Detect which cell encompasses the target text, then output its (x, y) center coordinate. 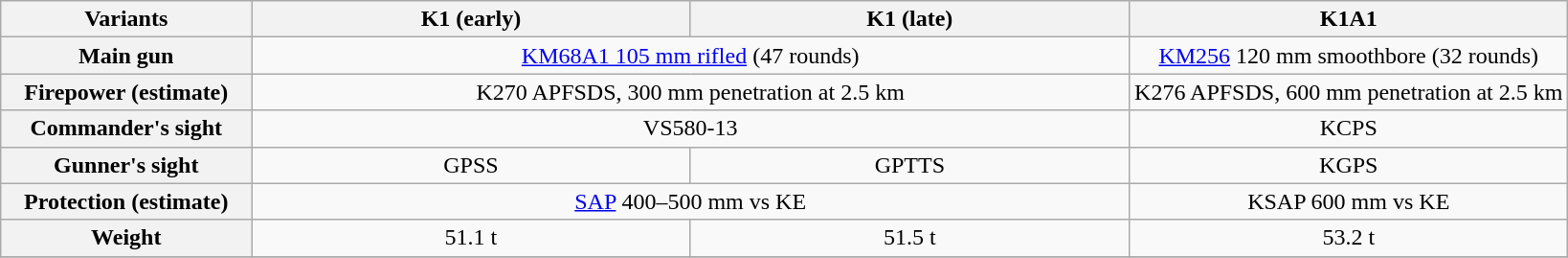
K270 APFSDS, 300 mm penetration at 2.5 km (691, 92)
K1 (late) (909, 19)
KSAP 600 mm vs KE (1349, 201)
51.1 t (471, 238)
GPSS (471, 165)
KM68A1 105 mm rifled (47 rounds) (691, 56)
51.5 t (909, 238)
VS580-13 (691, 129)
Weight (126, 238)
53.2 t (1349, 238)
KGPS (1349, 165)
KCPS (1349, 129)
K1 (early) (471, 19)
Protection (estimate) (126, 201)
K276 APFSDS, 600 mm penetration at 2.5 km (1349, 92)
Variants (126, 19)
Main gun (126, 56)
Commander's sight (126, 129)
GPTTS (909, 165)
KM256 120 mm smoothbore (32 rounds) (1349, 56)
K1A1 (1349, 19)
SAP 400–500 mm vs KE (691, 201)
Firepower (estimate) (126, 92)
Gunner's sight (126, 165)
